For the text-containing cell, return its midpoint in (x, y) coordinate format. 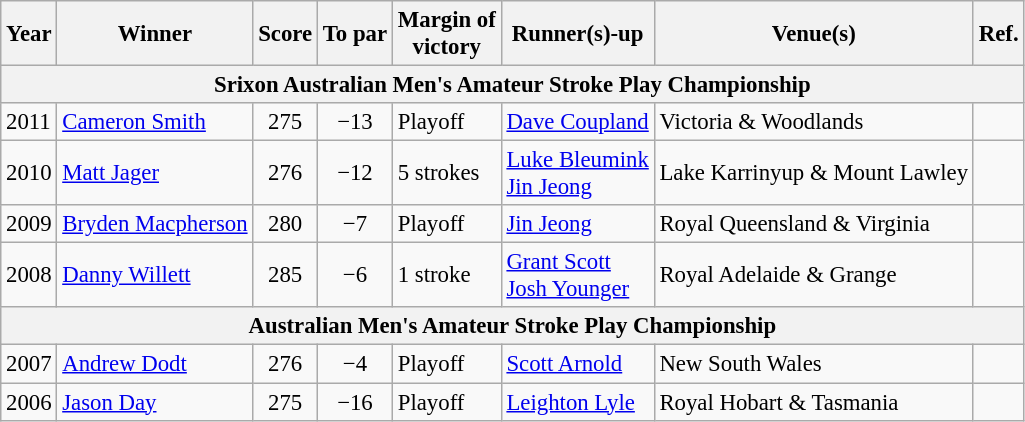
2009 (29, 224)
Margin ofvictory (446, 34)
Cameron Smith (155, 122)
2008 (29, 276)
2007 (29, 364)
−13 (354, 122)
Jason Day (155, 402)
2010 (29, 174)
285 (286, 276)
Leighton Lyle (578, 402)
Year (29, 34)
Danny Willett (155, 276)
Matt Jager (155, 174)
Venue(s) (814, 34)
New South Wales (814, 364)
Victoria & Woodlands (814, 122)
Ref. (998, 34)
Dave Coupland (578, 122)
Grant Scott Josh Younger (578, 276)
Winner (155, 34)
Royal Hobart & Tasmania (814, 402)
−6 (354, 276)
Runner(s)-up (578, 34)
Srixon Australian Men's Amateur Stroke Play Championship (512, 85)
−12 (354, 174)
Scott Arnold (578, 364)
1 stroke (446, 276)
Australian Men's Amateur Stroke Play Championship (512, 327)
Lake Karrinyup & Mount Lawley (814, 174)
Royal Adelaide & Grange (814, 276)
−16 (354, 402)
280 (286, 224)
−4 (354, 364)
2011 (29, 122)
2006 (29, 402)
Luke Bleumink Jin Jeong (578, 174)
Andrew Dodt (155, 364)
5 strokes (446, 174)
Bryden Macpherson (155, 224)
−7 (354, 224)
Jin Jeong (578, 224)
Score (286, 34)
To par (354, 34)
Royal Queensland & Virginia (814, 224)
